From the cell containing the given text, extract its center point as (x, y) coordinate. 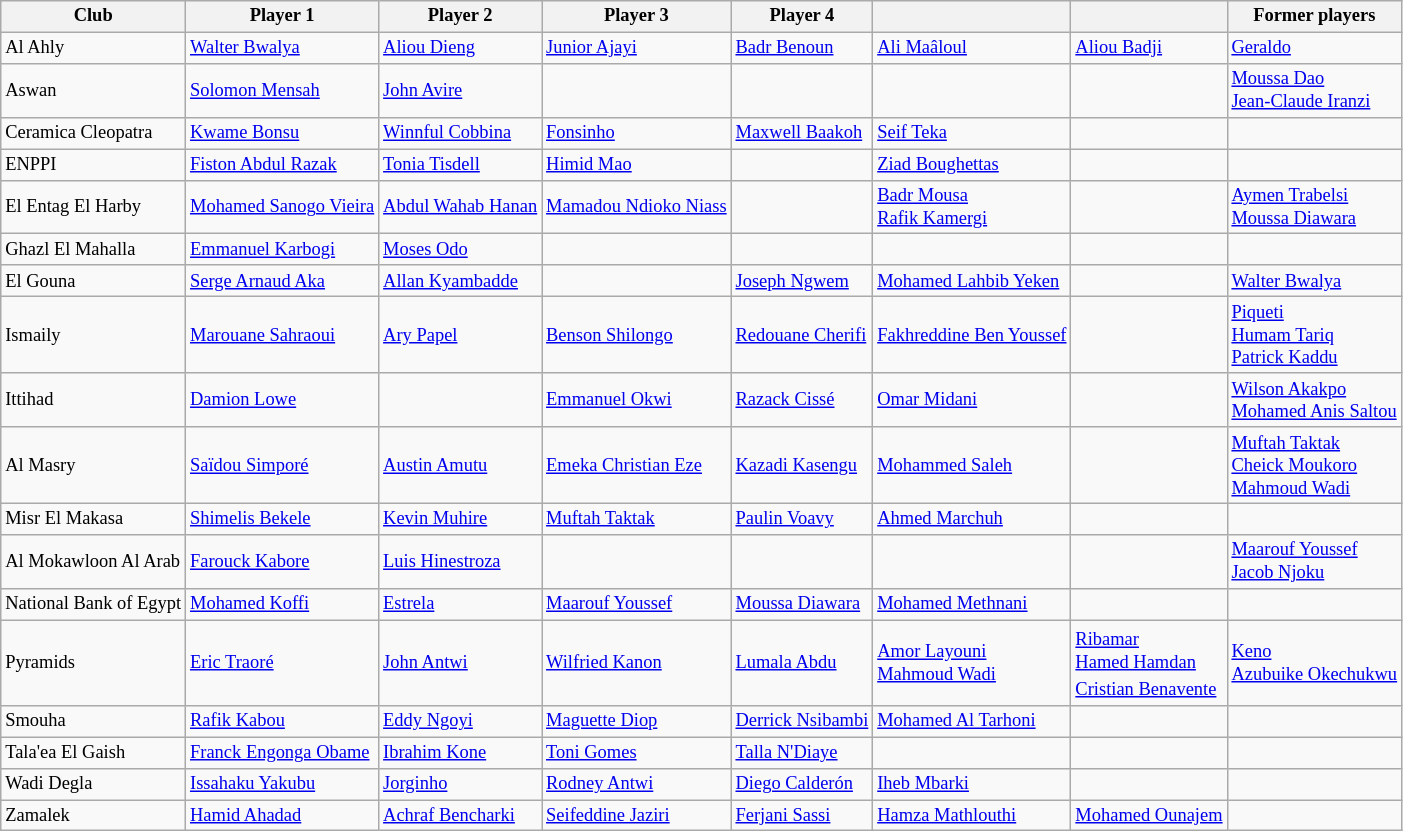
Seifeddine Jaziri (636, 816)
Pyramids (94, 663)
Aymen Trabelsi Moussa Diawara (1314, 207)
Hamid Ahadad (282, 816)
Ziad Boughettas (972, 164)
Ribamar Hamed Hamdan Cristian Benavente (1149, 663)
Mohamed Lahbib Yeken (972, 282)
Mohamed Al Tarhoni (972, 722)
Ary Papel (460, 335)
Redouane Cherifi (802, 335)
Fonsinho (636, 134)
Maguette Diop (636, 722)
Player 3 (636, 16)
Wilfried Kanon (636, 663)
National Bank of Egypt (94, 604)
John Avire (460, 91)
Serge Arnaud Aka (282, 282)
Emmanuel Karbogi (282, 250)
Jorginho (460, 784)
ENPPI (94, 164)
Mohamed Sanogo Vieira (282, 207)
Marouane Sahraoui (282, 335)
Piqueti Humam Tariq Patrick Kaddu (1314, 335)
Ghazl El Mahalla (94, 250)
El Gouna (94, 282)
Tonia Tisdell (460, 164)
El Entag El Harby (94, 207)
Mohamed Methnani (972, 604)
Rafik Kabou (282, 722)
Achraf Bencharki (460, 816)
Player 2 (460, 16)
Muftah Taktak Cheick Moukoro Mahmoud Wadi (1314, 465)
Hamza Mathlouthi (972, 816)
Ismaily (94, 335)
Eddy Ngoyi (460, 722)
Ferjani Sassi (802, 816)
Moussa Diawara (802, 604)
Luis Hinestroza (460, 562)
Razack Cissé (802, 400)
Estrela (460, 604)
Badr Benoun (802, 48)
Aswan (94, 91)
Talla N'Diaye (802, 752)
Tala'ea El Gaish (94, 752)
Al Ahly (94, 48)
Ibrahim Kone (460, 752)
Seif Teka (972, 134)
Ali Maâloul (972, 48)
Emmanuel Okwi (636, 400)
Ahmed Marchuh (972, 520)
Franck Engonga Obame (282, 752)
John Antwi (460, 663)
Ceramica Cleopatra (94, 134)
Muftah Taktak (636, 520)
Player 1 (282, 16)
Paulin Voavy (802, 520)
Mohammed Saleh (972, 465)
Mohamed Koffi (282, 604)
Issahaku Yakubu (282, 784)
Player 4 (802, 16)
Ittihad (94, 400)
Emeka Christian Eze (636, 465)
Mohamed Ounajem (1149, 816)
Fakhreddine Ben Youssef (972, 335)
Maxwell Baakoh (802, 134)
Kevin Muhire (460, 520)
Wadi Degla (94, 784)
Fiston Abdul Razak (282, 164)
Kazadi Kasengu (802, 465)
Maarouf Youssef (636, 604)
Winnful Cobbina (460, 134)
Aliou Dieng (460, 48)
Geraldo (1314, 48)
Damion Lowe (282, 400)
Himid Mao (636, 164)
Saïdou Simporé (282, 465)
Zamalek (94, 816)
Eric Traoré (282, 663)
Al Mokawloon Al Arab (94, 562)
Amor Layouni Mahmoud Wadi (972, 663)
Moussa Dao Jean-Claude Iranzi (1314, 91)
Omar Midani (972, 400)
Maarouf Youssef Jacob Njoku (1314, 562)
Diego Calderón (802, 784)
Junior Ajayi (636, 48)
Austin Amutu (460, 465)
Smouha (94, 722)
Farouck Kabore (282, 562)
Al Masry (94, 465)
Mamadou Ndioko Niass (636, 207)
Rodney Antwi (636, 784)
Solomon Mensah (282, 91)
Moses Odo (460, 250)
Misr El Makasa (94, 520)
Aliou Badji (1149, 48)
Toni Gomes (636, 752)
Keno Azubuike Okechukwu (1314, 663)
Club (94, 16)
Derrick Nsibambi (802, 722)
Lumala Abdu (802, 663)
Iheb Mbarki (972, 784)
Shimelis Bekele (282, 520)
Joseph Ngwem (802, 282)
Badr Mousa Rafik Kamergi (972, 207)
Wilson Akakpo Mohamed Anis Saltou (1314, 400)
Former players (1314, 16)
Abdul Wahab Hanan (460, 207)
Allan Kyambadde (460, 282)
Kwame Bonsu (282, 134)
Benson Shilongo (636, 335)
